Determine the (x, y) coordinate at the center of the cell enclosing the given text.  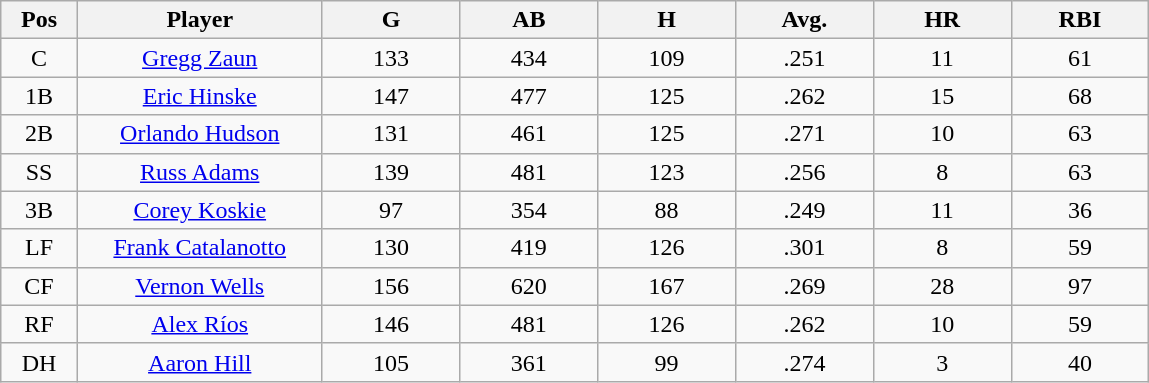
SS (40, 172)
105 (391, 362)
G (391, 20)
RF (40, 324)
CF (40, 286)
109 (667, 58)
61 (1080, 58)
Frank Catalanotto (200, 248)
RBI (1080, 20)
88 (667, 210)
68 (1080, 96)
Alex Ríos (200, 324)
Orlando Hudson (200, 134)
Vernon Wells (200, 286)
146 (391, 324)
3 (942, 362)
461 (529, 134)
354 (529, 210)
H (667, 20)
131 (391, 134)
139 (391, 172)
15 (942, 96)
36 (1080, 210)
Pos (40, 20)
.271 (804, 134)
.301 (804, 248)
130 (391, 248)
Gregg Zaun (200, 58)
.251 (804, 58)
3B (40, 210)
C (40, 58)
Aaron Hill (200, 362)
.256 (804, 172)
AB (529, 20)
.274 (804, 362)
28 (942, 286)
156 (391, 286)
167 (667, 286)
LF (40, 248)
HR (942, 20)
477 (529, 96)
133 (391, 58)
1B (40, 96)
147 (391, 96)
419 (529, 248)
Eric Hinske (200, 96)
434 (529, 58)
DH (40, 362)
2B (40, 134)
361 (529, 362)
Player (200, 20)
40 (1080, 362)
.249 (804, 210)
620 (529, 286)
99 (667, 362)
Corey Koskie (200, 210)
123 (667, 172)
Russ Adams (200, 172)
Avg. (804, 20)
.269 (804, 286)
